For the text-containing cell, return its midpoint in [X, Y] coordinate format. 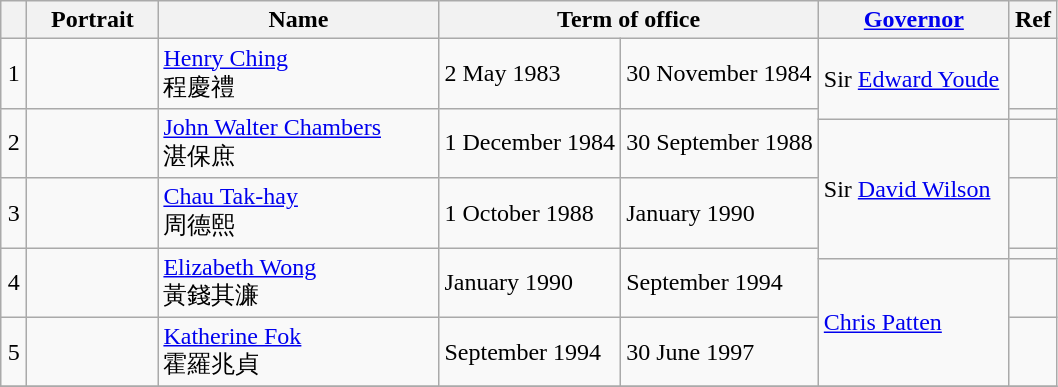
Elizabeth Wong黃錢其濂 [298, 283]
30 June 1997 [720, 352]
1 October 1988 [530, 213]
Governor [914, 20]
30 November 1984 [720, 74]
John Walter Chambers湛保庶 [298, 143]
Chris Patten [914, 323]
2 May 1983 [530, 74]
Henry Ching程慶禮 [298, 74]
Sir David Wilson [914, 188]
Term of office [628, 20]
Name [298, 20]
Sir Edward Youde [914, 80]
2 [14, 143]
5 [14, 352]
3 [14, 213]
4 [14, 283]
Katherine Fok霍羅兆貞 [298, 352]
1 December 1984 [530, 143]
30 September 1988 [720, 143]
Chau Tak-hay周德熙 [298, 213]
1 [14, 74]
Portrait [92, 20]
Ref [1032, 20]
